From the cell containing the given text, extract its center point as (X, Y) coordinate. 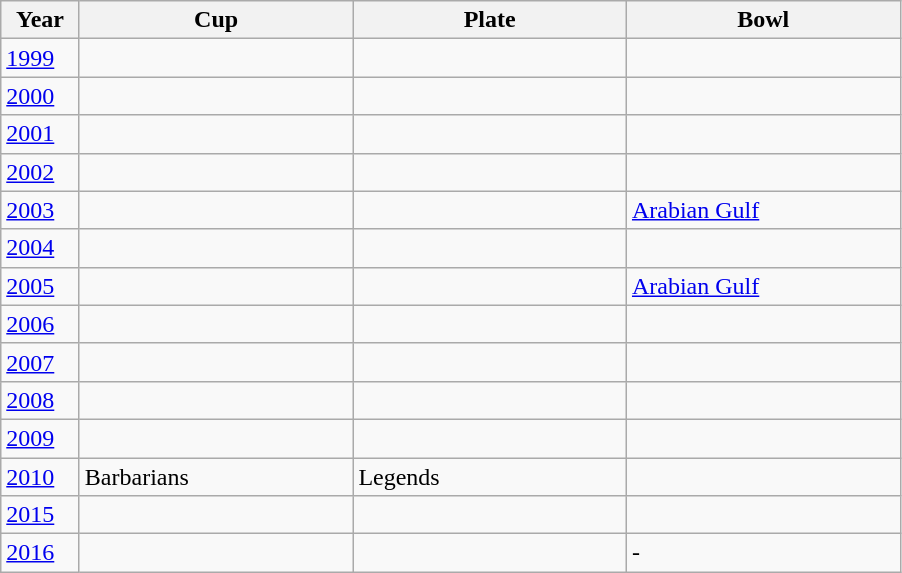
2003 (40, 210)
2000 (40, 96)
Legends (490, 477)
2010 (40, 477)
Year (40, 20)
Cup (216, 20)
2015 (40, 515)
Barbarians (216, 477)
2006 (40, 324)
2001 (40, 134)
2008 (40, 400)
2007 (40, 362)
2009 (40, 438)
Bowl (763, 20)
- (763, 553)
2016 (40, 553)
2002 (40, 172)
2004 (40, 248)
1999 (40, 58)
2005 (40, 286)
Plate (490, 20)
